Return (x, y) of the center of cell containing provided text 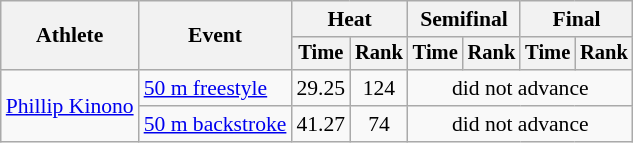
124 (379, 88)
Heat (349, 19)
74 (379, 124)
29.25 (320, 88)
Athlete (70, 36)
41.27 (320, 124)
50 m backstroke (216, 124)
Semifinal (464, 19)
Final (576, 19)
Phillip Kinono (70, 106)
Event (216, 36)
50 m freestyle (216, 88)
